Provide the (x, y) coordinate of the cell's center where the given text is located.  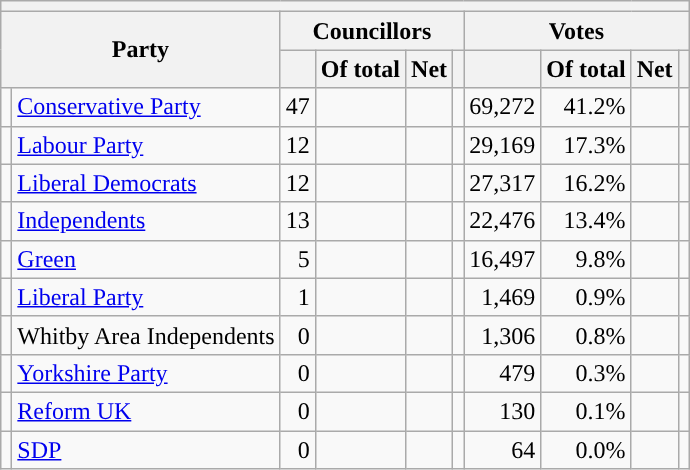
479 (502, 373)
47 (298, 107)
9.8% (586, 259)
Liberal Democrats (146, 183)
Whitby Area Independents (146, 335)
0.9% (586, 297)
0.0% (586, 449)
1,306 (502, 335)
5 (298, 259)
17.3% (586, 145)
Labour Party (146, 145)
Independents (146, 221)
Party (140, 50)
13.4% (586, 221)
16.2% (586, 183)
41.2% (586, 107)
22,476 (502, 221)
29,169 (502, 145)
1 (298, 297)
Votes (577, 31)
0.3% (586, 373)
Yorkshire Party (146, 373)
Green (146, 259)
Councillors (372, 31)
0.1% (586, 411)
Conservative Party (146, 107)
27,317 (502, 183)
130 (502, 411)
Reform UK (146, 411)
Liberal Party (146, 297)
13 (298, 221)
1,469 (502, 297)
SDP (146, 449)
16,497 (502, 259)
64 (502, 449)
0.8% (586, 335)
69,272 (502, 107)
